Locate the cell with the specified text and output its [x, y] center coordinate. 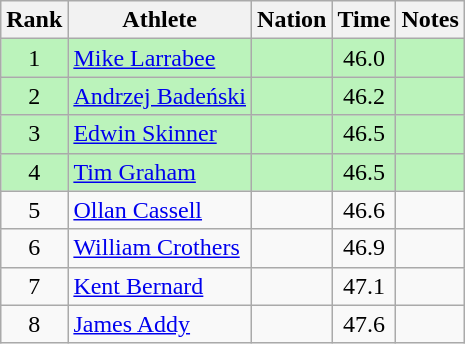
Mike Larrabee [160, 58]
Notes [430, 20]
Tim Graham [160, 172]
Athlete [160, 20]
46.9 [364, 248]
47.1 [364, 286]
8 [34, 324]
5 [34, 210]
2 [34, 96]
46.2 [364, 96]
Andrzej Badeński [160, 96]
Ollan Cassell [160, 210]
47.6 [364, 324]
4 [34, 172]
46.0 [364, 58]
Kent Bernard [160, 286]
3 [34, 134]
6 [34, 248]
7 [34, 286]
Nation [292, 20]
Time [364, 20]
William Crothers [160, 248]
Edwin Skinner [160, 134]
Rank [34, 20]
1 [34, 58]
46.6 [364, 210]
James Addy [160, 324]
